Output the (X, Y) coordinate of the center of the cell containing the given text.  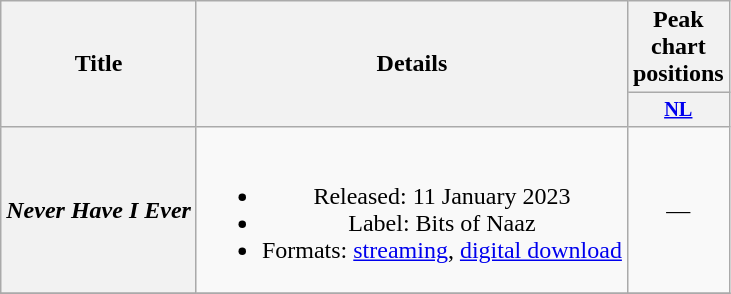
Peak chart positions (678, 47)
Released: 11 January 2023Label: Bits of NaazFormats: streaming, digital download (412, 210)
— (678, 210)
Never Have I Ever (99, 210)
NL (678, 110)
Details (412, 64)
Title (99, 64)
